Search for the cell housing the specified text and yield its [x, y] center coordinate. 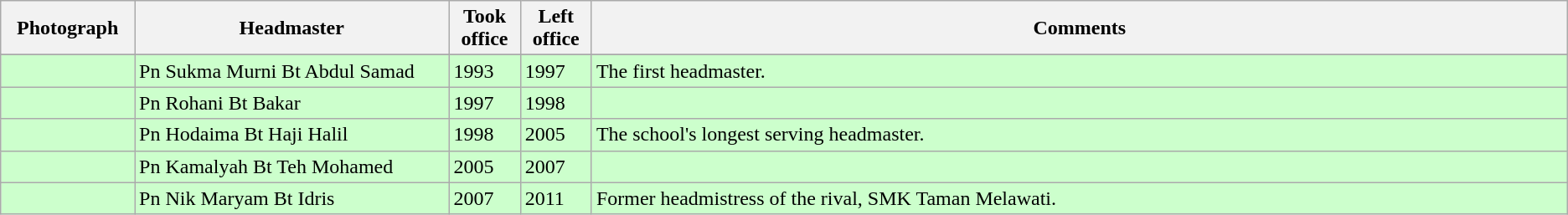
Pn Rohani Bt Bakar [291, 103]
Comments [1079, 28]
Took office [484, 28]
Former headmistress of the rival, SMK Taman Melawati. [1079, 198]
1993 [484, 71]
The first headmaster. [1079, 71]
2011 [556, 198]
Photograph [68, 28]
Pn Sukma Murni Bt Abdul Samad [291, 71]
Pn Nik Maryam Bt Idris [291, 198]
Pn Hodaima Bt Haji Halil [291, 135]
Left office [556, 28]
Headmaster [291, 28]
The school's longest serving headmaster. [1079, 135]
Pn Kamalyah Bt Teh Mohamed [291, 166]
